Pinpoint the cell where the given text exists, returning its [x, y] midpoint coordinate. 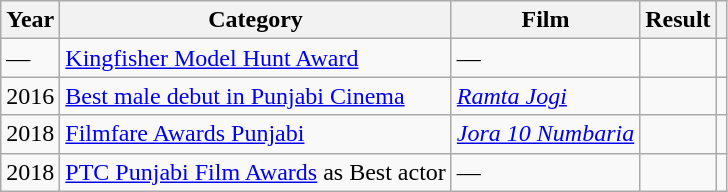
Best male debut in Punjabi Cinema [256, 96]
Film [545, 20]
Kingfisher Model Hunt Award [256, 58]
Filmfare Awards Punjabi [256, 134]
Result [678, 20]
Jora 10 Numbaria [545, 134]
2016 [30, 96]
Ramta Jogi [545, 96]
PTC Punjabi Film Awards as Best actor [256, 172]
Category [256, 20]
Year [30, 20]
